Extract the (x, y) coordinate from the center of the cell holding the provided text.  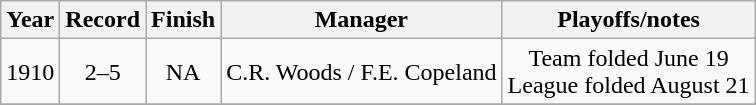
Finish (184, 20)
C.R. Woods / F.E. Copeland (362, 72)
Manager (362, 20)
2–5 (103, 72)
NA (184, 72)
Year (30, 20)
1910 (30, 72)
Playoffs/notes (628, 20)
Record (103, 20)
Team folded June 19League folded August 21 (628, 72)
